Find where the given text appears and provide that cell's center as (x, y) coordinate. 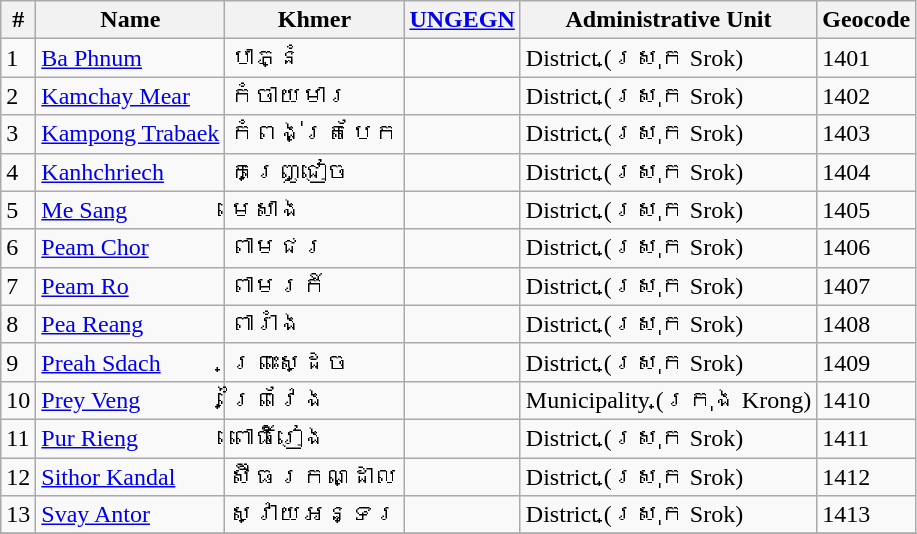
ពោធិ៍រៀង (314, 438)
1403 (866, 134)
Prey Veng (130, 400)
1411 (866, 438)
Geocode (866, 20)
ស្វាយអន្ទរ (314, 515)
11 (18, 438)
Pur Rieng (130, 438)
កញ្ជ្រៀច (314, 172)
12 (18, 477)
2 (18, 96)
បាភ្នំ (314, 58)
Me Sang (130, 210)
Kampong Trabaek (130, 134)
1408 (866, 324)
ពារាំង (314, 324)
1401 (866, 58)
Municipality (ក្រុង Krong) (668, 400)
Khmer (314, 20)
ស៊ីធរកណ្ដាល (314, 477)
Peam Ro (130, 286)
Preah Sdach (130, 362)
UNGEGN (462, 20)
Kamchay Mear (130, 96)
1 (18, 58)
8 (18, 324)
Administrative Unit (668, 20)
1409 (866, 362)
1404 (866, 172)
មេសាង (314, 210)
ពាមជរ (314, 248)
ព្រៃវែង (314, 400)
9 (18, 362)
1412 (866, 477)
1406 (866, 248)
Svay Antor (130, 515)
1402 (866, 96)
ព្រះស្ដេច (314, 362)
Sithor Kandal (130, 477)
5 (18, 210)
1413 (866, 515)
កំចាយមារ (314, 96)
6 (18, 248)
Ba Phnum (130, 58)
Name (130, 20)
13 (18, 515)
ពាមរក៍ (314, 286)
10 (18, 400)
Peam Chor (130, 248)
1410 (866, 400)
Kanhchriech (130, 172)
Pea Reang (130, 324)
1405 (866, 210)
កំពង់ត្របែក (314, 134)
# (18, 20)
3 (18, 134)
4 (18, 172)
1407 (866, 286)
7 (18, 286)
